Capture the cell that displays the provided text and extract its (X, Y) central coordinate. 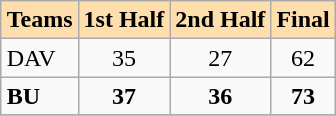
37 (124, 96)
62 (303, 58)
1st Half (124, 20)
27 (220, 58)
BU (40, 96)
DAV (40, 58)
35 (124, 58)
73 (303, 96)
Teams (40, 20)
2nd Half (220, 20)
36 (220, 96)
Final (303, 20)
